Extract the [x, y] coordinate from the center of the cell holding the provided text.  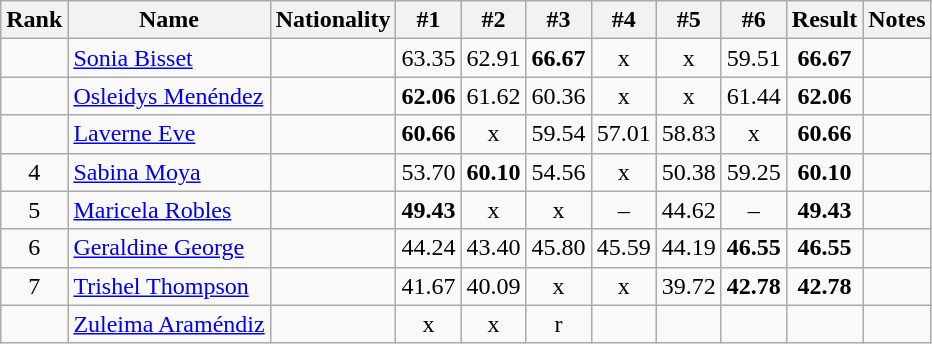
Rank [34, 20]
60.36 [558, 96]
61.44 [754, 96]
Maricela Robles [169, 210]
45.59 [624, 248]
Geraldine George [169, 248]
45.80 [558, 248]
59.54 [558, 134]
7 [34, 286]
44.24 [428, 248]
5 [34, 210]
57.01 [624, 134]
62.91 [494, 58]
53.70 [428, 172]
r [558, 324]
#4 [624, 20]
Nationality [333, 20]
Trishel Thompson [169, 286]
40.09 [494, 286]
#2 [494, 20]
#6 [754, 20]
43.40 [494, 248]
59.51 [754, 58]
59.25 [754, 172]
6 [34, 248]
44.62 [688, 210]
#5 [688, 20]
Sabina Moya [169, 172]
Laverne Eve [169, 134]
#3 [558, 20]
Notes [897, 20]
#1 [428, 20]
61.62 [494, 96]
Osleidys Menéndez [169, 96]
39.72 [688, 286]
Zuleima Araméndiz [169, 324]
Name [169, 20]
58.83 [688, 134]
50.38 [688, 172]
41.67 [428, 286]
4 [34, 172]
44.19 [688, 248]
Sonia Bisset [169, 58]
Result [824, 20]
63.35 [428, 58]
54.56 [558, 172]
